From the cell containing the given text, extract its center point as (x, y) coordinate. 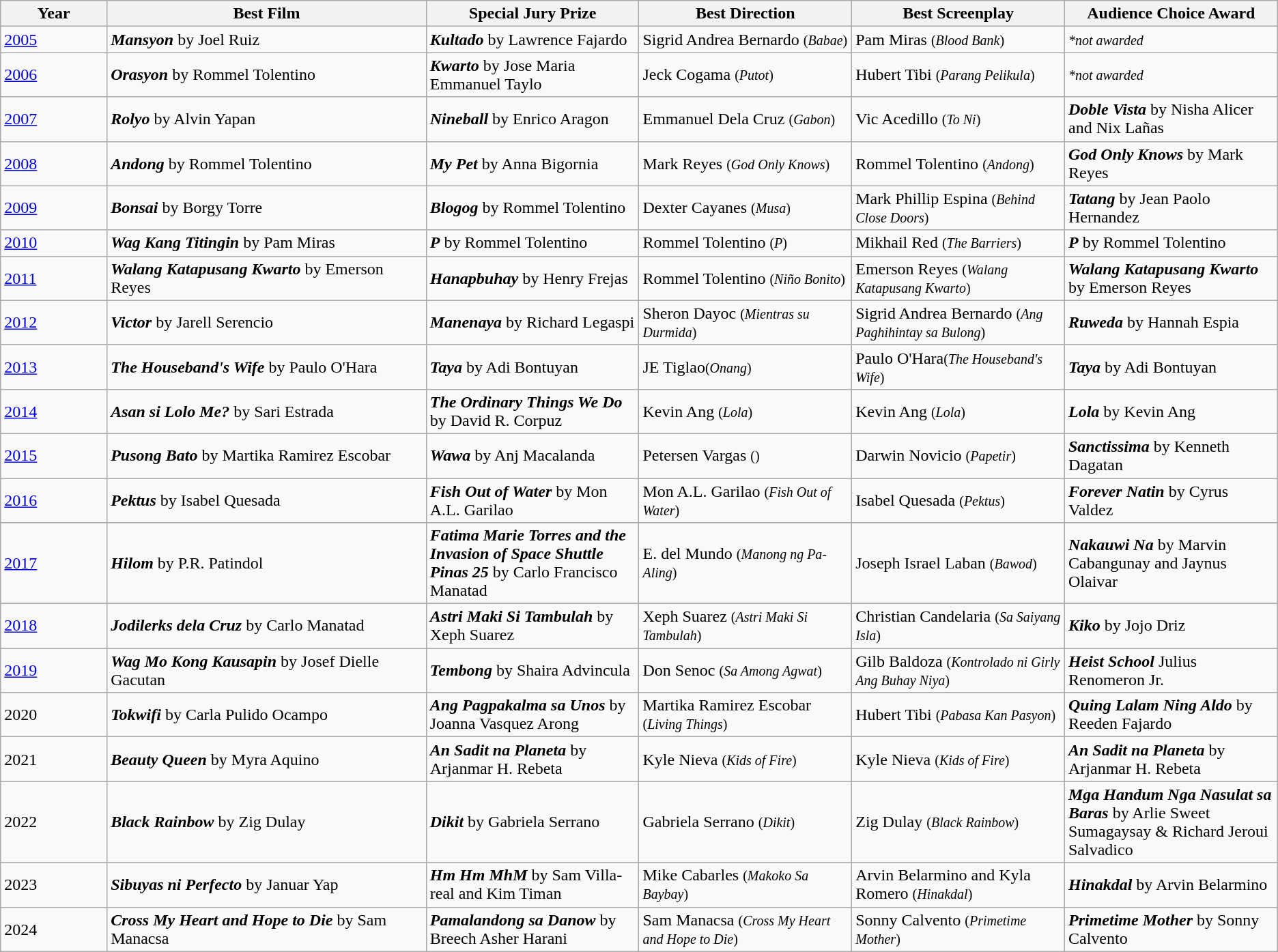
Joseph Israel Laban (Bawod) (958, 564)
Pusong Bato by Martika Ramirez Escobar (267, 456)
Blogog by Rommel Tolentino (532, 207)
Primetime Mother by Sonny Calvento (1171, 929)
Sibuyas ni Perfecto by Januar Yap (267, 884)
2016 (54, 500)
Astri Maki Si Tambulah by Xeph Suarez (532, 626)
Vic Acedillo (To Ni) (958, 119)
2011 (54, 278)
Audience Choice Award (1171, 14)
Best Film (267, 14)
Arvin Belarmino and Kyla Romero (Hinakdal) (958, 884)
Mon A.L. Garilao (Fish Out of Water) (745, 500)
2018 (54, 626)
2017 (54, 564)
Sam Manacsa (Cross My Heart and Hope to Die) (745, 929)
Sigrid Andrea Bernardo (Babae) (745, 40)
Paulo O'Hara(The Houseband's Wife) (958, 367)
2014 (54, 411)
2021 (54, 759)
Sanctissima by Kenneth Dagatan (1171, 456)
Bonsai by Borgy Torre (267, 207)
Rolyo by Alvin Yapan (267, 119)
Best Screenplay (958, 14)
JE Tiglao(Onang) (745, 367)
2022 (54, 822)
Jodilerks dela Cruz by Carlo Manatad (267, 626)
Wag Mo Kong Kausapin by Josef Dielle Gacutan (267, 670)
Kwarto by Jose Maria Emmanuel Taylo (532, 75)
2006 (54, 75)
Tatang by Jean Paolo Hernandez (1171, 207)
Petersen Vargas () (745, 456)
Fatima Marie Torres and the Invasion of Space Shuttle Pinas 25 by Carlo Francisco Manatad (532, 564)
Ruweda by Hannah Espia (1171, 322)
Kultado by Lawrence Fajardo (532, 40)
2012 (54, 322)
Hilom by P.R. Patindol (267, 564)
Nineball by Enrico Aragon (532, 119)
Orasyon by Rommel Tolentino (267, 75)
Christian Candelaria (Sa Saiyang Isla) (958, 626)
2023 (54, 884)
2024 (54, 929)
Mark Reyes (God Only Knows) (745, 164)
Kiko by Jojo Driz (1171, 626)
Mike Cabarles (Makoko Sa Baybay) (745, 884)
Jeck Cogama (Putot) (745, 75)
Mansyon by Joel Ruiz (267, 40)
Zig Dulay (Black Rainbow) (958, 822)
2008 (54, 164)
Victor by Jarell Serencio (267, 322)
Dikit by Gabriela Serrano (532, 822)
Pektus by Isabel Quesada (267, 500)
Emmanuel Dela Cruz (Gabon) (745, 119)
2020 (54, 715)
Emerson Reyes (Walang Katapusang Kwarto) (958, 278)
God Only Knows by Mark Reyes (1171, 164)
Ang Pagpakalma sa Unos by Joanna Vasquez Arong (532, 715)
2005 (54, 40)
Forever Natin by Cyrus Valdez (1171, 500)
Sigrid Andrea Bernardo (Ang Paghihintay sa Bulong) (958, 322)
Sheron Dayoc (Mientras su Durmida) (745, 322)
Tembong by Shaira Advincula (532, 670)
Manenaya by Richard Legaspi (532, 322)
Year (54, 14)
My Pet by Anna Bigornia (532, 164)
Pam Miras (Blood Bank) (958, 40)
Asan si Lolo Me? by Sari Estrada (267, 411)
The Ordinary Things We Do by David R. Corpuz (532, 411)
Gilb Baldoza (Kontrolado ni Girly Ang Buhay Niya) (958, 670)
Dexter Cayanes (Musa) (745, 207)
Quing Lalam Ning Aldo by Reeden Fajardo (1171, 715)
Pamalandong sa Danow by Breech Asher Harani (532, 929)
Hubert Tibi (Pabasa Kan Pasyon) (958, 715)
Best Direction (745, 14)
Lola by Kevin Ang (1171, 411)
Heist School Julius Renomeron Jr. (1171, 670)
Darwin Novicio (Papetir) (958, 456)
Special Jury Prize (532, 14)
Rommel Tolentino (Andong) (958, 164)
The Houseband's Wife by Paulo O'Hara (267, 367)
2010 (54, 243)
2007 (54, 119)
Gabriela Serrano (Dikit) (745, 822)
Hubert Tibi (Parang Pelikula) (958, 75)
Mikhail Red (The Barriers) (958, 243)
Cross My Heart and Hope to Die by Sam Manacsa (267, 929)
Tokwifi by Carla Pulido Ocampo (267, 715)
2013 (54, 367)
E. del Mundo (Manong ng Pa-Aling) (745, 564)
Doble Vista by Nisha Alicer and Nix Lañas (1171, 119)
Andong by Rommel Tolentino (267, 164)
Xeph Suarez (Astri Maki Si Tambulah) (745, 626)
Rommel Tolentino (Niño Bonito) (745, 278)
Isabel Quesada (Pektus) (958, 500)
Black Rainbow by Zig Dulay (267, 822)
2009 (54, 207)
Mga Handum Nga Nasulat sa Baras by Arlie Sweet Sumagaysay & Richard Jeroui Salvadico (1171, 822)
Don Senoc (Sa Among Agwat) (745, 670)
Beauty Queen by Myra Aquino (267, 759)
Rommel Tolentino (P) (745, 243)
Fish Out of Water by Mon A.L. Garilao (532, 500)
Sonny Calvento (Primetime Mother) (958, 929)
2019 (54, 670)
Mark Phillip Espina (Behind Close Doors) (958, 207)
Wawa by Anj Macalanda (532, 456)
Martika Ramirez Escobar (Living Things) (745, 715)
Hanapbuhay by Henry Frejas (532, 278)
Hinakdal by Arvin Belarmino (1171, 884)
2015 (54, 456)
Hm Hm MhM by Sam Villa-real and Kim Timan (532, 884)
Nakauwi Na by Marvin Cabangunay and Jaynus Olaivar (1171, 564)
Wag Kang Titingin by Pam Miras (267, 243)
